Detect which cell encompasses the target text, then output its [X, Y] center coordinate. 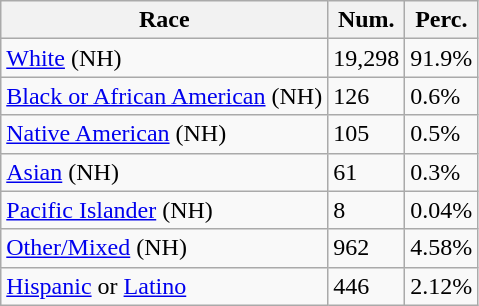
Pacific Islander (NH) [164, 210]
446 [366, 286]
Hispanic or Latino [164, 286]
Other/Mixed (NH) [164, 248]
91.9% [442, 58]
0.5% [442, 134]
Native American (NH) [164, 134]
0.6% [442, 96]
105 [366, 134]
61 [366, 172]
Black or African American (NH) [164, 96]
White (NH) [164, 58]
Race [164, 20]
8 [366, 210]
Num. [366, 20]
19,298 [366, 58]
Asian (NH) [164, 172]
0.3% [442, 172]
0.04% [442, 210]
2.12% [442, 286]
Perc. [442, 20]
4.58% [442, 248]
962 [366, 248]
126 [366, 96]
